Locate the cell with the specified text and output its [X, Y] center coordinate. 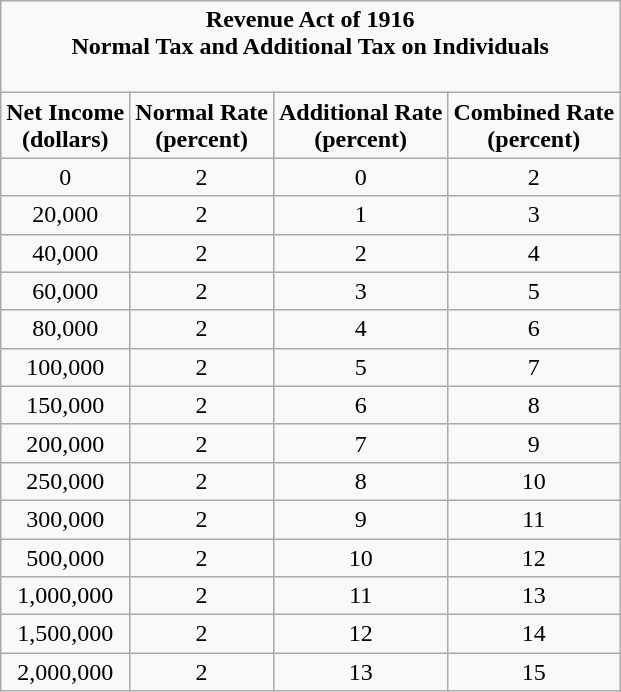
2,000,000 [66, 672]
60,000 [66, 291]
15 [534, 672]
Normal Rate(percent) [202, 126]
Additional Rate(percent) [360, 126]
80,000 [66, 329]
250,000 [66, 481]
40,000 [66, 253]
100,000 [66, 367]
20,000 [66, 215]
500,000 [66, 557]
Net Income(dollars) [66, 126]
150,000 [66, 405]
Revenue Act of 1916Normal Tax and Additional Tax on Individuals [310, 47]
14 [534, 634]
1,500,000 [66, 634]
Combined Rate(percent) [534, 126]
200,000 [66, 443]
1,000,000 [66, 596]
1 [360, 215]
300,000 [66, 519]
